From the cell containing the given text, extract its center point as [X, Y] coordinate. 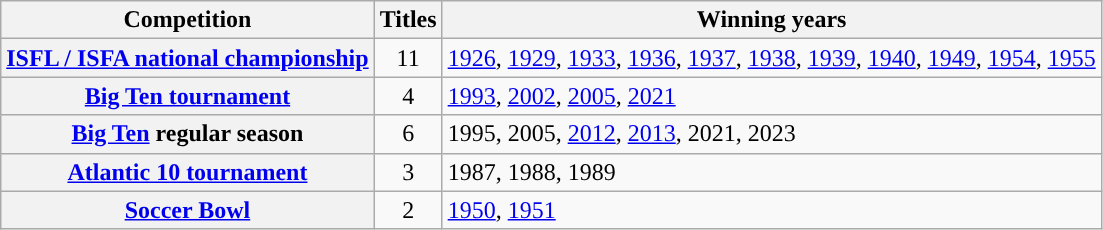
2 [408, 210]
1926, 1929, 1933, 1936, 1937, 1938, 1939, 1940, 1949, 1954, 1955 [772, 58]
Winning years [772, 20]
6 [408, 134]
11 [408, 58]
Soccer Bowl [188, 210]
1993, 2002, 2005, 2021 [772, 96]
1995, 2005, 2012, 2013, 2021, 2023 [772, 134]
Big Ten tournament [188, 96]
Competition [188, 20]
Atlantic 10 tournament [188, 172]
Titles [408, 20]
ISFL / ISFA national championship [188, 58]
Big Ten regular season [188, 134]
4 [408, 96]
3 [408, 172]
1950, 1951 [772, 210]
1987, 1988, 1989 [772, 172]
